From the cell containing the given text, extract its center point as [X, Y] coordinate. 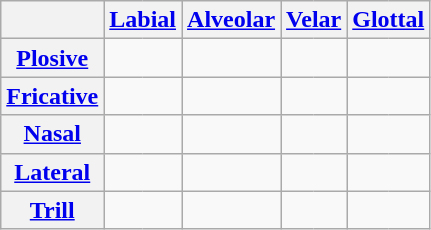
Glottal [388, 20]
Lateral [52, 172]
Plosive [52, 58]
Velar [314, 20]
Alveolar [232, 20]
Trill [52, 210]
Nasal [52, 134]
Fricative [52, 96]
Labial [143, 20]
